Capture the cell that displays the provided text and extract its [x, y] central coordinate. 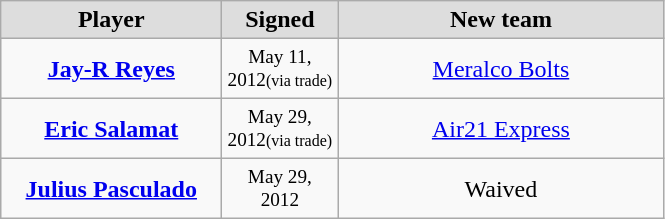
Meralco Bolts [501, 69]
Player [112, 20]
Air21 Express [501, 129]
Julius Pasculado [112, 189]
Waived [501, 189]
New team [501, 20]
May 29, 2012 [280, 189]
Eric Salamat [112, 129]
May 29, 2012(via trade) [280, 129]
Jay-R Reyes [112, 69]
Signed [280, 20]
May 11, 2012(via trade) [280, 69]
